Return the (X, Y) coordinate for the center point of the cell that contains the specified text.  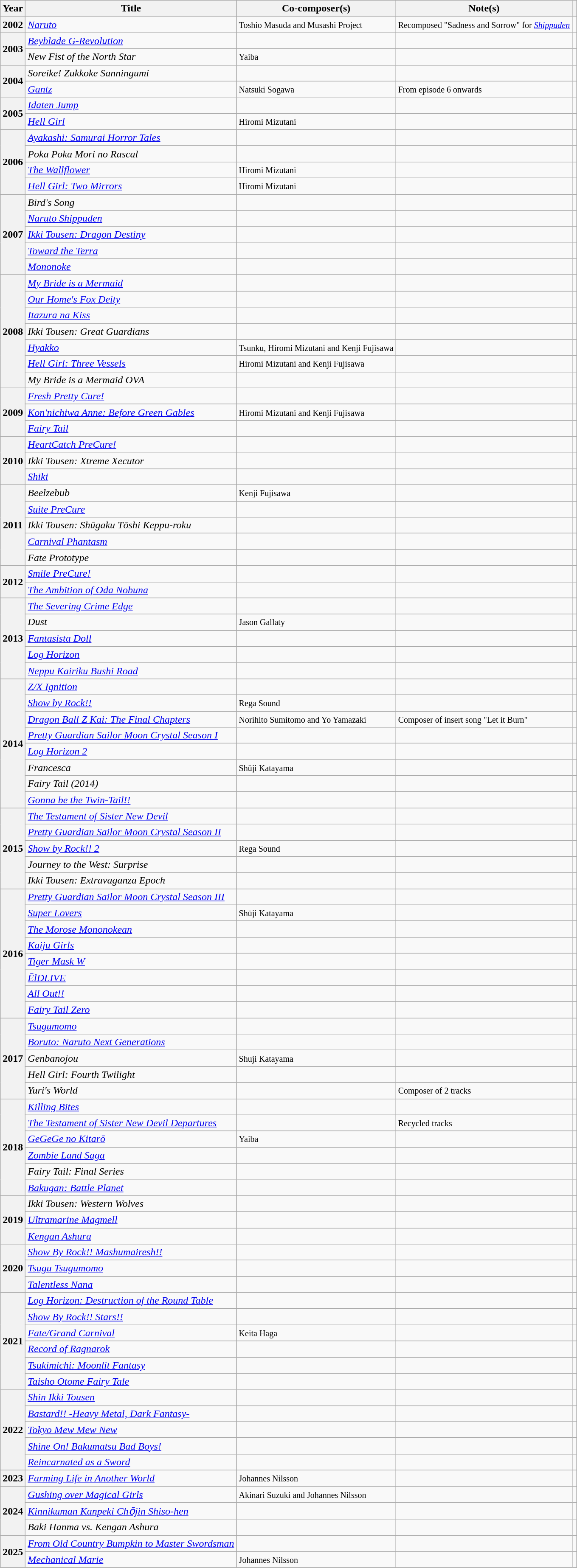
Fairy Tail (2014) (131, 784)
Toshio Masuda and Musashi Project (316, 25)
Tsukimichi: Moonlit Fantasy (131, 1365)
Suite PreCure (131, 509)
Record of Ragnarok (131, 1349)
Zombie Land Saga (131, 1155)
Jason Gallaty (316, 622)
Gantz (131, 89)
2003 (13, 49)
2019 (13, 1220)
Keita Haga (316, 1333)
Mononoke (131, 267)
Reincarnated as a Sword (131, 1462)
Smile PreCure! (131, 574)
Francesca (131, 768)
Beelzebub (131, 493)
Super Lovers (131, 913)
Tokyo Mew Mew New (131, 1430)
Hell Girl: Two Mirrors (131, 186)
Gushing over Magical Girls (131, 1494)
Fairy Tail (131, 428)
Log Horizon 2 (131, 752)
Pretty Guardian Sailor Moon Crystal Season I (131, 735)
2014 (13, 743)
Composer of insert song "Let it Burn" (484, 719)
Naruto (131, 25)
Ultramarine Magmell (131, 1220)
2011 (13, 525)
Note(s) (484, 8)
Idaten Jump (131, 105)
Z/X Ignition (131, 687)
My Bride is a Mermaid OVA (131, 380)
Bakugan: Battle Planet (131, 1187)
My Bride is a Mermaid (131, 283)
Boruto: Naruto Next Generations (131, 1042)
ĒlDLIVE (131, 977)
Hell Girl: Fourth Twilight (131, 1074)
Ikki Tousen: Shūgaku Tōshi Keppu-roku (131, 525)
Natsuki Sogawa (316, 89)
2015 (13, 848)
Ayakashi: Samurai Horror Tales (131, 137)
Itazura na Kiss (131, 315)
Show by Rock!! 2 (131, 848)
Year (13, 8)
Genbanojou (131, 1058)
2012 (13, 582)
Ikki Tousen: Western Wolves (131, 1203)
Neppu Kairiku Bushi Road (131, 670)
2021 (13, 1341)
From episode 6 onwards (484, 89)
All Out!! (131, 994)
Journey to the West: Surprise (131, 864)
GeGeGe no Kitarō (131, 1139)
Hell Girl: Three Vessels (131, 364)
Kenji Fujisawa (316, 493)
Fate Prototype (131, 558)
Dust (131, 622)
Shin Ikki Tousen (131, 1397)
Beyblade G-Revolution (131, 41)
Bird's Song (131, 202)
The Morose Mononokean (131, 929)
2024 (13, 1511)
2013 (13, 638)
Tiger Mask W (131, 961)
Shine On! Bakumatsu Bad Boys! (131, 1446)
Composer of 2 tracks (484, 1091)
Kengan Ashura (131, 1236)
Fresh Pretty Cure! (131, 396)
Toward the Terra (131, 251)
2009 (13, 412)
2016 (13, 953)
Gonna be the Twin-Tail!! (131, 800)
Ikki Tousen: Xtreme Xecutor (131, 460)
The Testament of Sister New Devil (131, 816)
Fate/Grand Carnival (131, 1333)
2005 (13, 113)
Shuji Katayama (316, 1058)
Recomposed "Sadness and Sorrow" for Shippuden (484, 25)
2010 (13, 460)
Log Horizon (131, 654)
Fairy Tail: Final Series (131, 1171)
Norihito Sumitomo and Yo Yamazaki (316, 719)
Taisho Otome Fairy Tale (131, 1381)
Mechanical Marie (131, 1560)
Tsugu Tsugumomo (131, 1268)
2025 (13, 1551)
Pretty Guardian Sailor Moon Crystal Season II (131, 832)
2022 (13, 1430)
Tsunku, Hiromi Mizutani and Kenji Fujisawa (316, 348)
Hyakko (131, 348)
Pretty Guardian Sailor Moon Crystal Season III (131, 897)
Carnival Phantasm (131, 541)
Show By Rock!! Stars!! (131, 1317)
Fantasista Doll (131, 638)
Soreike! Zukkoke Sanningumi (131, 73)
Kaiju Girls (131, 945)
The Severing Crime Edge (131, 606)
The Ambition of Oda Nobuna (131, 590)
Naruto Shippuden (131, 219)
2018 (13, 1147)
Recycled tracks (484, 1123)
Fairy Tail Zero (131, 1010)
Yuri's World (131, 1091)
Shiki (131, 477)
Title (131, 8)
Hell Girl (131, 121)
Killing Bites (131, 1107)
Baki Hanma vs. Kengan Ashura (131, 1527)
Poka Poka Mori no Rascal (131, 154)
Bastard!! -Heavy Metal, Dark Fantasy- (131, 1414)
From Old Country Bumpkin to Master Swordsman (131, 1543)
2004 (13, 81)
Dragon Ball Z Kai: The Final Chapters (131, 719)
Tsugumomo (131, 1026)
Ikki Tousen: Dragon Destiny (131, 235)
Kon'nichiwa Anne: Before Green Gables (131, 412)
Farming Life in Another World (131, 1478)
Show By Rock!! Mashumairesh!! (131, 1252)
2007 (13, 235)
Ikki Tousen: Great Guardians (131, 331)
2020 (13, 1268)
Talentless Nana (131, 1285)
Akinari Suzuki and Johannes Nilsson (316, 1494)
Log Horizon: Destruction of the Round Table (131, 1301)
The Testament of Sister New Devil Departures (131, 1123)
Co-composer(s) (316, 8)
Show by Rock!! (131, 703)
New Fist of the North Star (131, 57)
HeartCatch PreCure! (131, 444)
2006 (13, 162)
2023 (13, 1478)
2017 (13, 1058)
2008 (13, 331)
2002 (13, 25)
Ikki Tousen: Extravaganza Epoch (131, 881)
Our Home's Fox Deity (131, 299)
The Wallflower (131, 170)
Kinnikuman Kanpeki Chо̄jin Shiso-hen (131, 1511)
